Provide the (X, Y) coordinate of the cell's center where the given text is located.  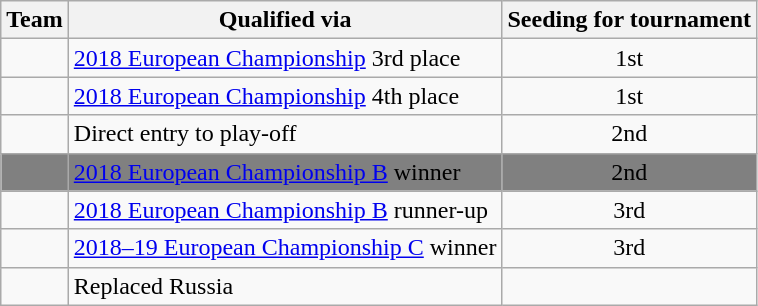
2018 European Championship B winner (285, 172)
2018 European Championship 3rd place (285, 58)
Seeding for tournament (630, 20)
2018–19 European Championship C winner (285, 248)
2018 European Championship B runner-up (285, 210)
Replaced Russia (285, 286)
2018 European Championship 4th place (285, 96)
Qualified via (285, 20)
Direct entry to play-off (285, 134)
Team (35, 20)
